Return (X, Y) of the center of cell containing provided text 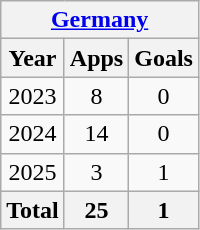
Total (33, 210)
Germany (100, 20)
Year (33, 58)
8 (96, 96)
Goals (164, 58)
25 (96, 210)
14 (96, 134)
2025 (33, 172)
Apps (96, 58)
3 (96, 172)
2024 (33, 134)
2023 (33, 96)
